From the cell containing the given text, extract its center point as [x, y] coordinate. 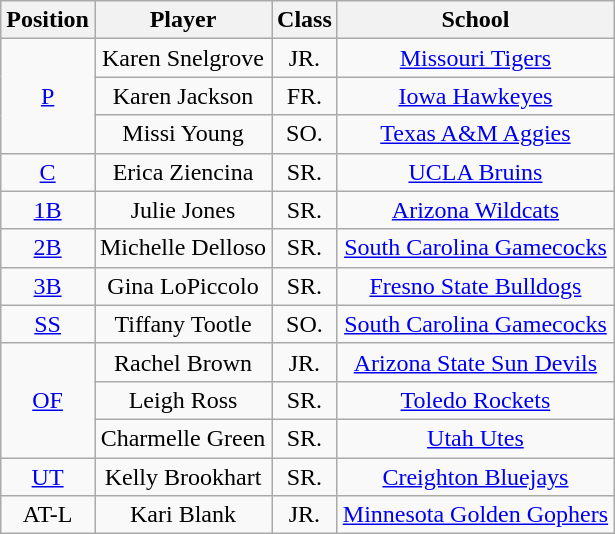
Player [182, 20]
Arizona State Sun Devils [475, 362]
OF [48, 400]
UT [48, 477]
Gina LoPiccolo [182, 286]
Texas A&M Aggies [475, 134]
1B [48, 210]
Erica Ziencina [182, 172]
School [475, 20]
Rachel Brown [182, 362]
Toledo Rockets [475, 400]
Missouri Tigers [475, 58]
UCLA Bruins [475, 172]
Position [48, 20]
AT-L [48, 515]
3B [48, 286]
Tiffany Tootle [182, 324]
Arizona Wildcats [475, 210]
Kelly Brookhart [182, 477]
Michelle Delloso [182, 248]
P [48, 96]
Kari Blank [182, 515]
Julie Jones [182, 210]
SS [48, 324]
Iowa Hawkeyes [475, 96]
Creighton Bluejays [475, 477]
Fresno State Bulldogs [475, 286]
Karen Jackson [182, 96]
Leigh Ross [182, 400]
Minnesota Golden Gophers [475, 515]
Charmelle Green [182, 438]
C [48, 172]
2B [48, 248]
Missi Young [182, 134]
Karen Snelgrove [182, 58]
Utah Utes [475, 438]
Class [305, 20]
FR. [305, 96]
